Find where the given text appears and provide that cell's center as [X, Y] coordinate. 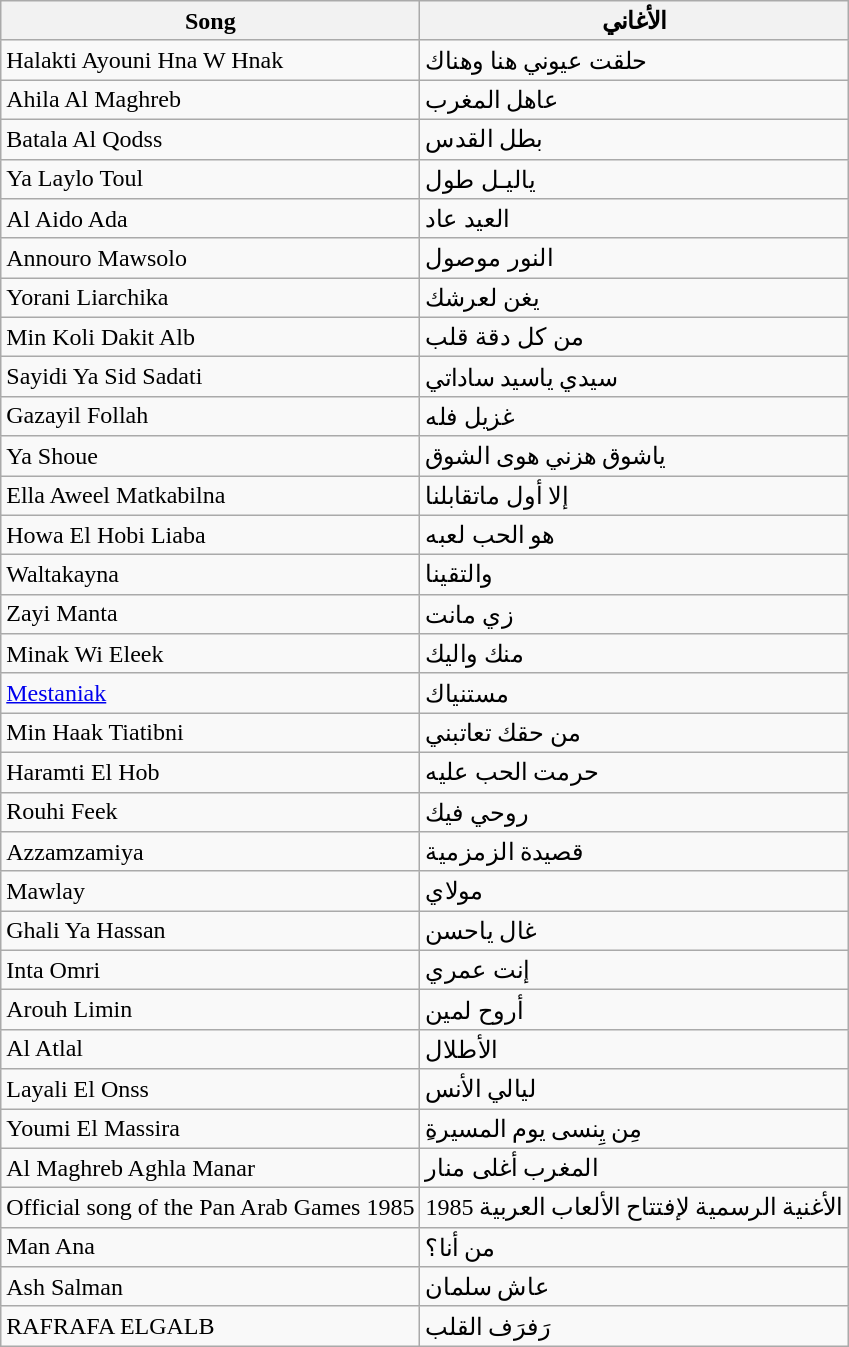
Haramti El Hob [210, 772]
Man Ana [210, 1247]
Ghali Ya Hassan [210, 931]
Ash Salman [210, 1287]
غزيل فله [634, 416]
Al Maghreb Aghla Manar [210, 1168]
ِمِن يِنسى يوم المسيرة [634, 1128]
ياليـل طول [634, 179]
إنت عمري [634, 970]
سيدي ياسيد ساداتي [634, 377]
الأطلال [634, 1049]
رَفرَف القلب [634, 1326]
Azzamzamiya [210, 852]
Halakti Ayouni Hna W Hnak [210, 60]
Batala Al Qodss [210, 139]
والتقينا [634, 575]
Youmi El Massira [210, 1128]
عاهل المغرب [634, 100]
Min Koli Dakit Alb [210, 337]
Sayidi Ya Sid Sadati [210, 377]
قصيدة الزمزمية [634, 852]
أروح لمين [634, 1010]
ياشوق هزني هوى الشوق [634, 456]
عاش سلمان [634, 1287]
Mestaniak [210, 693]
Al Atlal [210, 1049]
مستنياك [634, 693]
Ya Laylo Toul [210, 179]
1985 الأغنية الرسمية لإفتتاح الألعاب العربية [634, 1208]
زي مانت [634, 614]
Official song of the Pan Arab Games 1985 [210, 1208]
منك واليك [634, 654]
حرمت الحب عليه [634, 772]
المغرب أغلى منار [634, 1168]
من أنا؟ [634, 1247]
RAFRAFA ELGALB [210, 1326]
Howa El Hobi Liaba [210, 535]
Inta Omri [210, 970]
Ya Shoue [210, 456]
Mawlay [210, 891]
Annouro Mawsolo [210, 258]
Gazayil Follah [210, 416]
هو الحب لعبه [634, 535]
الأغاني [634, 21]
Al Aido Ada [210, 219]
يغن لعرشك [634, 298]
Waltakayna [210, 575]
Yorani Liarchika [210, 298]
النور موصول [634, 258]
ليالي الأنس [634, 1089]
غال ياحسن [634, 931]
Min Haak Tiatibni [210, 733]
Ahila Al Maghreb [210, 100]
Arouh Limin [210, 1010]
Ella Aweel Matkabilna [210, 496]
Zayi Manta [210, 614]
Layali El Onss [210, 1089]
العيد عاد [634, 219]
مولاي [634, 891]
حلقت عيوني هنا وهناك [634, 60]
Song [210, 21]
Rouhi Feek [210, 812]
من كل دقة قلب [634, 337]
إلا أول ماتقابلنا [634, 496]
بطل القدس [634, 139]
روحي فيك [634, 812]
Minak Wi Eleek [210, 654]
من حقك تعاتبني [634, 733]
